For the text-containing cell, return its midpoint in [X, Y] coordinate format. 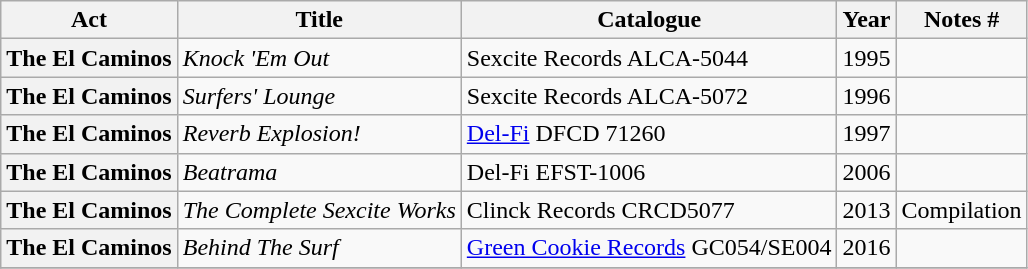
Green Cookie Records GC054/SE004 [649, 248]
Catalogue [649, 20]
2006 [866, 172]
Behind The Surf [319, 248]
Compilation [962, 210]
Beatrama [319, 172]
The Complete Sexcite Works [319, 210]
Del-Fi DFCD 71260 [649, 134]
1997 [866, 134]
2013 [866, 210]
Reverb Explosion! [319, 134]
Sexcite Records ALCA-5044 [649, 58]
Act [89, 20]
Title [319, 20]
Del-Fi EFST-1006 [649, 172]
1996 [866, 96]
Clinck Records CRCD5077 [649, 210]
2016 [866, 248]
Year [866, 20]
Knock 'Em Out [319, 58]
1995 [866, 58]
Notes # [962, 20]
Surfers' Lounge [319, 96]
Sexcite Records ALCA-5072 [649, 96]
